Pinpoint the cell where the given text exists, returning its [X, Y] midpoint coordinate. 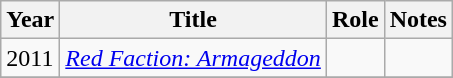
Role [355, 20]
Notes [418, 20]
Year [30, 20]
Red Faction: Armageddon [194, 58]
Title [194, 20]
2011 [30, 58]
